Determine the (X, Y) coordinate at the center of the cell enclosing the given text.  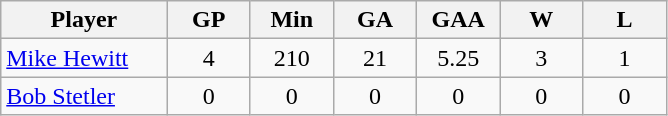
4 (208, 58)
5.25 (458, 58)
GA (374, 20)
1 (624, 58)
GP (208, 20)
210 (292, 58)
Min (292, 20)
Bob Stetler (84, 96)
3 (542, 58)
21 (374, 58)
Player (84, 20)
L (624, 20)
Mike Hewitt (84, 58)
W (542, 20)
GAA (458, 20)
